Return the (X, Y) coordinate for the center point of the cell that contains the specified text.  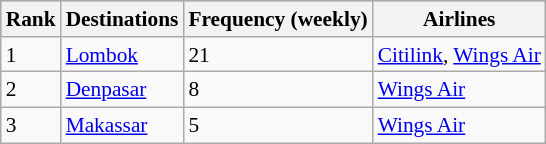
1 (31, 55)
3 (31, 126)
Frequency (weekly) (278, 19)
Citilink, Wings Air (460, 55)
2 (31, 90)
Airlines (460, 19)
Rank (31, 19)
Denpasar (122, 90)
Lombok (122, 55)
Destinations (122, 19)
21 (278, 55)
5 (278, 126)
Makassar (122, 126)
8 (278, 90)
